Scan for the cell matching the given text and deliver its [X, Y] coordinate at center. 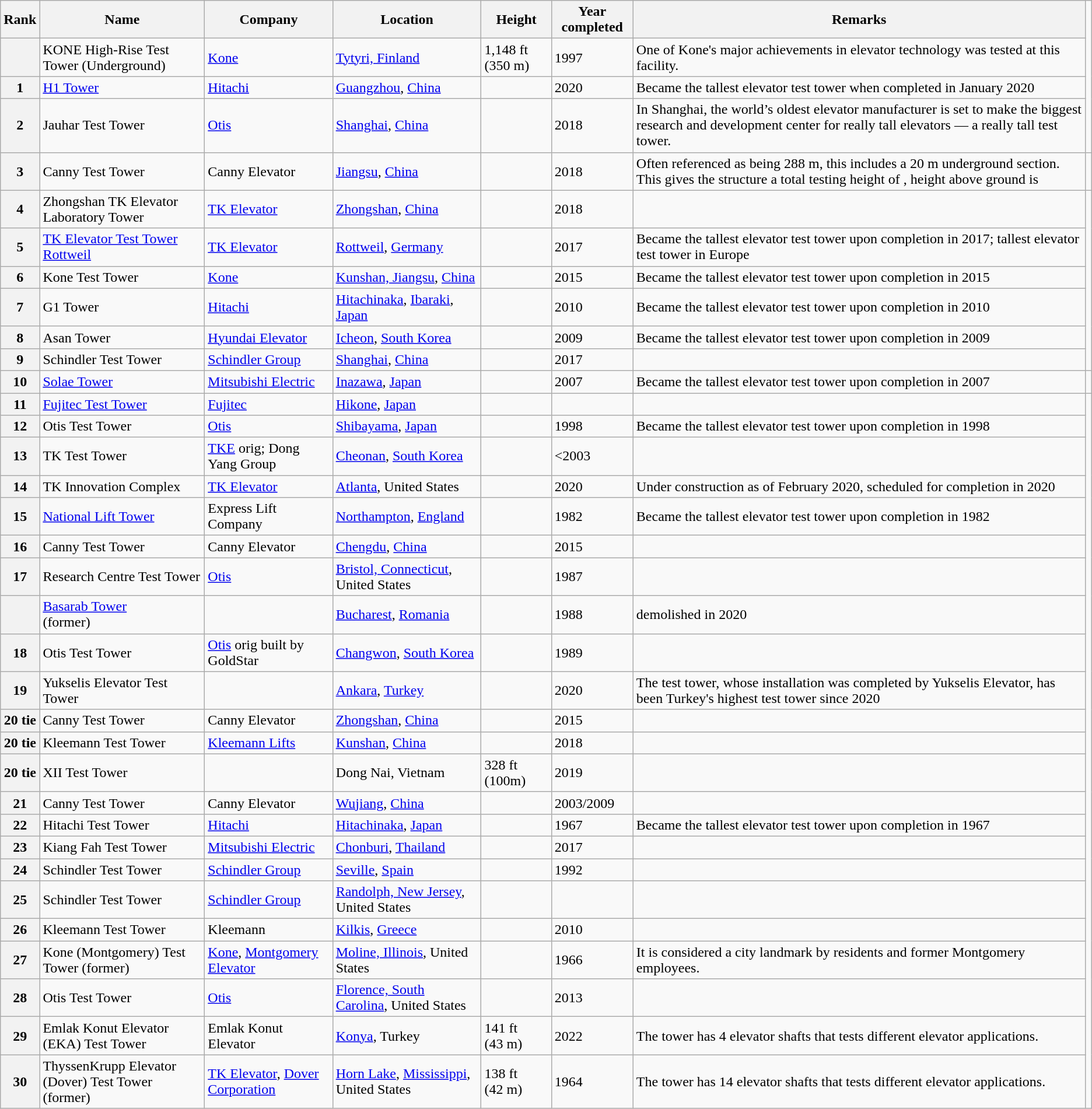
29 [20, 1036]
2009 [592, 337]
5 [20, 247]
1988 [592, 615]
One of Kone's major achievements in elevator technology was tested at this facility. [859, 57]
Zhongshan TK Elevator Laboratory Tower [123, 209]
Solae Tower [123, 382]
Ankara, Turkey [407, 691]
30 [20, 1082]
Inazawa, Japan [407, 382]
Under construction as of February 2020, scheduled for completion in 2020 [859, 487]
Dong Nai, Vietnam [407, 772]
11 [20, 404]
Fujitec Test Tower [123, 404]
Hyundai Elevator [268, 337]
Asan Tower [123, 337]
4 [20, 209]
9 [20, 359]
2 [20, 125]
Became the tallest elevator test tower upon completion in 1998 [859, 426]
Atlanta, United States [407, 487]
Became the tallest elevator test tower upon completion in 1967 [859, 825]
2007 [592, 382]
TK Test Tower [123, 456]
1987 [592, 576]
Wujiang, China [407, 803]
Hitachi Test Tower [123, 825]
Year completed [592, 20]
12 [20, 426]
Location [407, 20]
Horn Lake, Mississippi, United States [407, 1082]
Tytyri, Finland [407, 57]
Became the tallest elevator test tower upon completion in 2007 [859, 382]
Research Centre Test Tower [123, 576]
demolished in 2020 [859, 615]
1998 [592, 426]
18 [20, 652]
XII Test Tower [123, 772]
Emlak Konut Elevator [268, 1036]
Kone, Montgomery Elevator [268, 960]
Express Lift Company [268, 517]
3 [20, 172]
1966 [592, 960]
Randolph, New Jersey, United States [407, 900]
It is considered a city landmark by residents and former Montgomery employees. [859, 960]
Jauhar Test Tower [123, 125]
Height [516, 20]
1 [20, 88]
Became the tallest elevator test tower upon completion in 2010 [859, 307]
10 [20, 382]
1964 [592, 1082]
Seville, Spain [407, 870]
Chengdu, China [407, 547]
1989 [592, 652]
National Lift Tower [123, 517]
Kunshan, China [407, 743]
2022 [592, 1036]
Yukselis Elevator Test Tower [123, 691]
Hikone, Japan [407, 404]
Became the tallest elevator test tower upon completion in 2017; tallest elevator test tower in Europe [859, 247]
2019 [592, 772]
Northampton, England [407, 517]
Bucharest, Romania [407, 615]
Became the tallest elevator test tower when completed in January 2020 [859, 88]
Kone Test Tower [123, 277]
22 [20, 825]
2003/2009 [592, 803]
Kleemann Lifts [268, 743]
27 [20, 960]
2013 [592, 998]
Changwon, South Korea [407, 652]
Name [123, 20]
17 [20, 576]
Shibayama, Japan [407, 426]
Chonburi, Thailand [407, 847]
14 [20, 487]
26 [20, 930]
141 ft(43 m) [516, 1036]
Kilkis, Greece [407, 930]
Jiangsu, China [407, 172]
7 [20, 307]
8 [20, 337]
21 [20, 803]
The tower has 4 elevator shafts that tests different elevator applications. [859, 1036]
15 [20, 517]
328 ft (100m) [516, 772]
1,148 ft (350 m) [516, 57]
16 [20, 547]
<2003 [592, 456]
19 [20, 691]
Kunshan, Jiangsu, China [407, 277]
Rank [20, 20]
Kone (Montgomery) Test Tower (former) [123, 960]
Fujitec [268, 404]
ThyssenKrupp Elevator (Dover) Test Tower(former) [123, 1082]
Otis orig built by GoldStar [268, 652]
Hitachinaka, Ibaraki, Japan [407, 307]
Basarab Tower(former) [123, 615]
1997 [592, 57]
The tower has 14 elevator shafts that tests different elevator applications. [859, 1082]
The test tower, whose installation was completed by Yukselis Elevator, has been Turkey's highest test tower since 2020 [859, 691]
1967 [592, 825]
1982 [592, 517]
Konya, Turkey [407, 1036]
25 [20, 900]
TK Elevator, Dover Corporation [268, 1082]
Emlak Konut Elevator (EKA) Test Tower [123, 1036]
Kleemann [268, 930]
Hitachinaka, Japan [407, 825]
138 ft(42 m) [516, 1082]
13 [20, 456]
G1 Tower [123, 307]
Became the tallest elevator test tower upon completion in 2009 [859, 337]
Rottweil, Germany [407, 247]
KONE High-Rise Test Tower (Underground) [123, 57]
H1 Tower [123, 88]
Icheon, South Korea [407, 337]
TKE orig; Dong Yang Group [268, 456]
Kiang Fah Test Tower [123, 847]
23 [20, 847]
Moline, Illinois, United States [407, 960]
Florence, South Carolina, United States [407, 998]
24 [20, 870]
Cheonan, South Korea [407, 456]
Bristol, Connecticut, United States [407, 576]
TK Innovation Complex [123, 487]
1992 [592, 870]
6 [20, 277]
Became the tallest elevator test tower upon completion in 1982 [859, 517]
Company [268, 20]
Became the tallest elevator test tower upon completion in 2015 [859, 277]
TK Elevator Test Tower Rottweil [123, 247]
Remarks [859, 20]
Guangzhou, China [407, 88]
28 [20, 998]
